For the text-containing cell, return its midpoint in [X, Y] coordinate format. 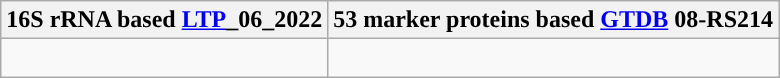
16S rRNA based LTP_06_2022 [164, 20]
53 marker proteins based GTDB 08-RS214 [554, 20]
